Return (X, Y) of the center of cell containing provided text 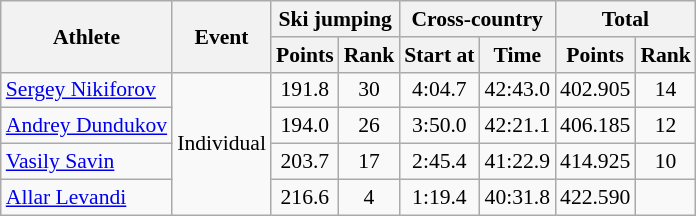
Start at (439, 55)
406.185 (595, 126)
30 (370, 90)
12 (666, 126)
26 (370, 126)
17 (370, 162)
Sergey Nikiforov (86, 90)
41:22.9 (518, 162)
14 (666, 90)
42:43.0 (518, 90)
414.925 (595, 162)
40:31.8 (518, 197)
1:19.4 (439, 197)
191.8 (305, 90)
Cross-country (477, 19)
Total (626, 19)
3:50.0 (439, 126)
Vasily Savin (86, 162)
Allar Levandi (86, 197)
Athlete (86, 36)
194.0 (305, 126)
Event (222, 36)
2:45.4 (439, 162)
402.905 (595, 90)
10 (666, 162)
4 (370, 197)
42:21.1 (518, 126)
4:04.7 (439, 90)
Time (518, 55)
Individual (222, 143)
Ski jumping (335, 19)
Andrey Dundukov (86, 126)
216.6 (305, 197)
203.7 (305, 162)
422.590 (595, 197)
